Output the (X, Y) coordinate of the center of the cell containing the given text.  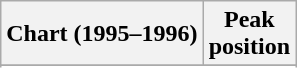
Chart (1995–1996) (102, 34)
Peakposition (249, 34)
